Determine the (X, Y) coordinate at the center of the cell enclosing the given text.  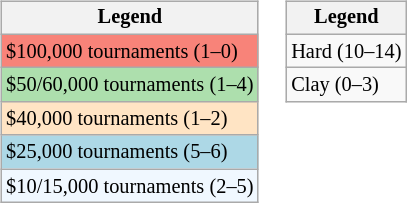
$10/15,000 tournaments (2–5) (130, 186)
$40,000 tournaments (1–2) (130, 119)
$25,000 tournaments (5–6) (130, 152)
$100,000 tournaments (1–0) (130, 51)
$50/60,000 tournaments (1–4) (130, 85)
Hard (10–14) (346, 51)
Clay (0–3) (346, 85)
